For the text-containing cell, return its midpoint in [x, y] coordinate format. 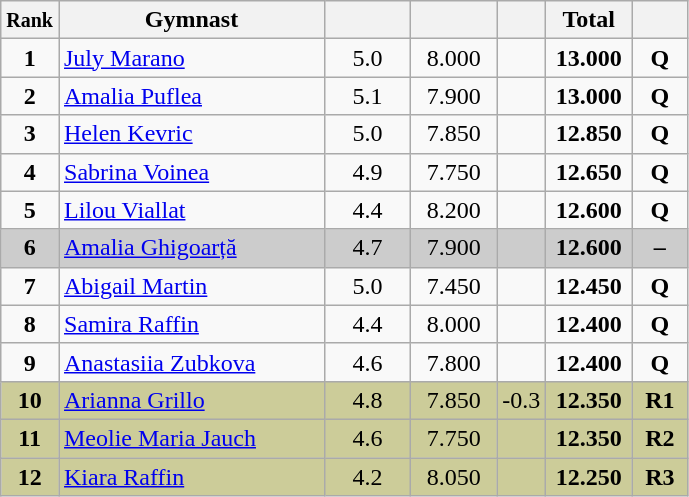
7.800 [454, 362]
Meolie Maria Jauch [191, 438]
July Marano [191, 58]
8.050 [454, 477]
Sabrina Voinea [191, 172]
12.450 [589, 286]
5.1 [368, 96]
R3 [660, 477]
4.7 [368, 248]
12.250 [589, 477]
6 [30, 248]
Kiara Raffin [191, 477]
5 [30, 210]
Total [589, 20]
12.850 [589, 134]
R1 [660, 400]
7.450 [454, 286]
Arianna Grillo [191, 400]
– [660, 248]
Anastasiia Zubkova [191, 362]
3 [30, 134]
11 [30, 438]
Helen Kevric [191, 134]
Abigail Martin [191, 286]
12.650 [589, 172]
8.200 [454, 210]
Amalia Puflea [191, 96]
4 [30, 172]
1 [30, 58]
Gymnast [191, 20]
4.8 [368, 400]
12 [30, 477]
7 [30, 286]
Samira Raffin [191, 324]
8 [30, 324]
Amalia Ghigoarță [191, 248]
10 [30, 400]
R2 [660, 438]
Rank [30, 20]
4.9 [368, 172]
4.2 [368, 477]
Lilou Viallat [191, 210]
2 [30, 96]
9 [30, 362]
-0.3 [522, 400]
